Extract the (x, y) coordinate from the center of the cell holding the provided text.  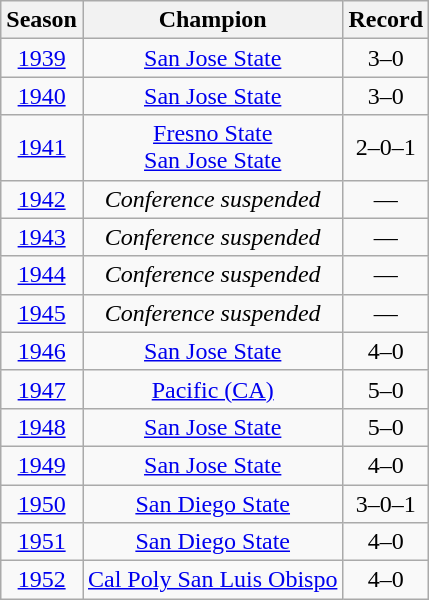
1948 (42, 427)
Cal Poly San Luis Obispo (212, 580)
1944 (42, 275)
1940 (42, 96)
1949 (42, 465)
1950 (42, 503)
3–0–1 (386, 503)
Record (386, 20)
Fresno StateSan Jose State (212, 148)
1943 (42, 237)
1947 (42, 389)
Champion (212, 20)
1946 (42, 351)
2–0–1 (386, 148)
1951 (42, 542)
1939 (42, 58)
1945 (42, 313)
1942 (42, 199)
1952 (42, 580)
Season (42, 20)
Pacific (CA) (212, 389)
1941 (42, 148)
